Scan for the cell matching the given text and deliver its (X, Y) coordinate at center. 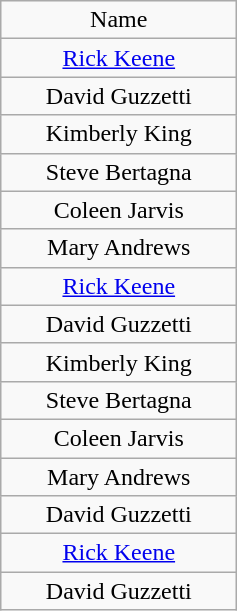
Name (119, 20)
